Determine the (X, Y) coordinate at the center of the cell enclosing the given text.  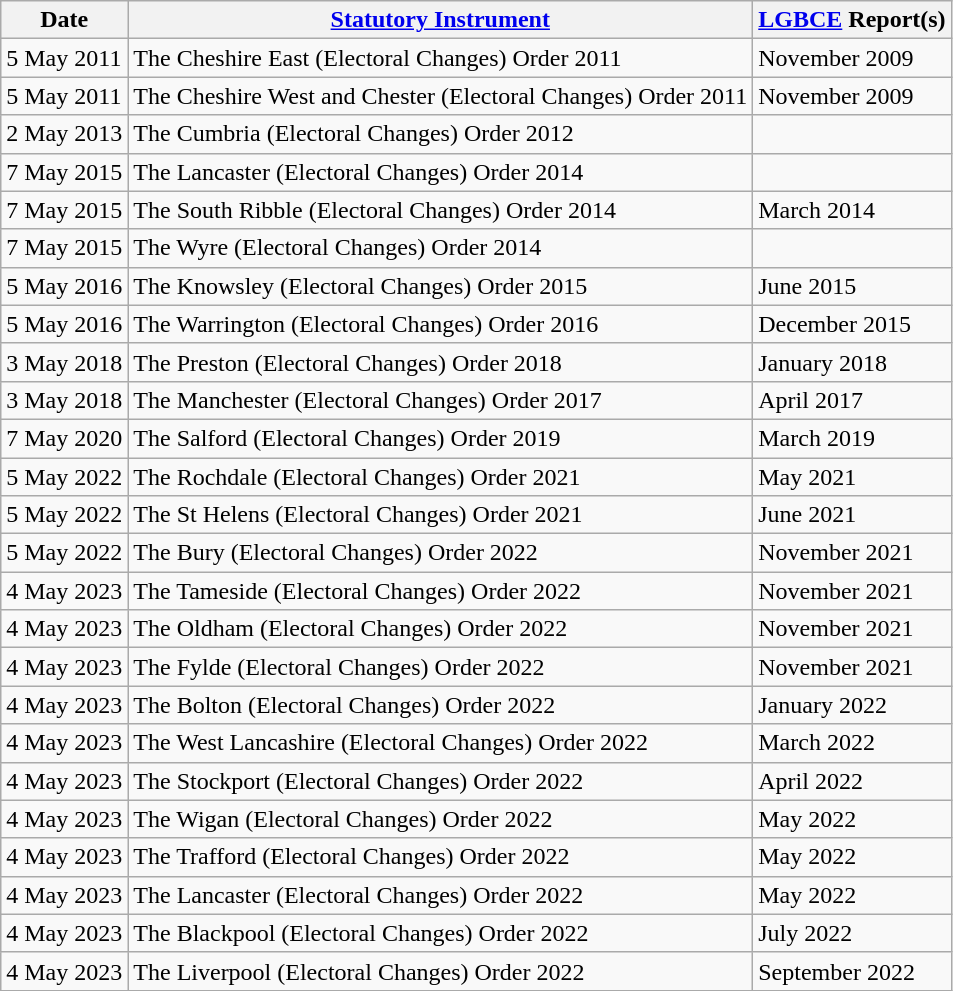
The Fylde (Electoral Changes) Order 2022 (440, 667)
The Warrington (Electoral Changes) Order 2016 (440, 324)
The Tameside (Electoral Changes) Order 2022 (440, 591)
The Bolton (Electoral Changes) Order 2022 (440, 705)
December 2015 (852, 324)
June 2021 (852, 515)
The Knowsley (Electoral Changes) Order 2015 (440, 286)
The Cheshire East (Electoral Changes) Order 2011 (440, 58)
The Preston (Electoral Changes) Order 2018 (440, 362)
The Stockport (Electoral Changes) Order 2022 (440, 781)
The Blackpool (Electoral Changes) Order 2022 (440, 933)
The Cumbria (Electoral Changes) Order 2012 (440, 134)
Statutory Instrument (440, 20)
The Oldham (Electoral Changes) Order 2022 (440, 629)
March 2019 (852, 438)
The Bury (Electoral Changes) Order 2022 (440, 553)
The Salford (Electoral Changes) Order 2019 (440, 438)
April 2017 (852, 400)
7 May 2020 (64, 438)
July 2022 (852, 933)
The Lancaster (Electoral Changes) Order 2014 (440, 172)
Date (64, 20)
The West Lancashire (Electoral Changes) Order 2022 (440, 743)
The Manchester (Electoral Changes) Order 2017 (440, 400)
March 2022 (852, 743)
May 2021 (852, 477)
January 2018 (852, 362)
The Rochdale (Electoral Changes) Order 2021 (440, 477)
April 2022 (852, 781)
The Lancaster (Electoral Changes) Order 2022 (440, 895)
The Wyre (Electoral Changes) Order 2014 (440, 248)
The South Ribble (Electoral Changes) Order 2014 (440, 210)
The Cheshire West and Chester (Electoral Changes) Order 2011 (440, 96)
The Liverpool (Electoral Changes) Order 2022 (440, 971)
January 2022 (852, 705)
March 2014 (852, 210)
LGBCE Report(s) (852, 20)
The St Helens (Electoral Changes) Order 2021 (440, 515)
The Trafford (Electoral Changes) Order 2022 (440, 857)
September 2022 (852, 971)
The Wigan (Electoral Changes) Order 2022 (440, 819)
2 May 2013 (64, 134)
June 2015 (852, 286)
